Capture the cell that displays the provided text and extract its (X, Y) central coordinate. 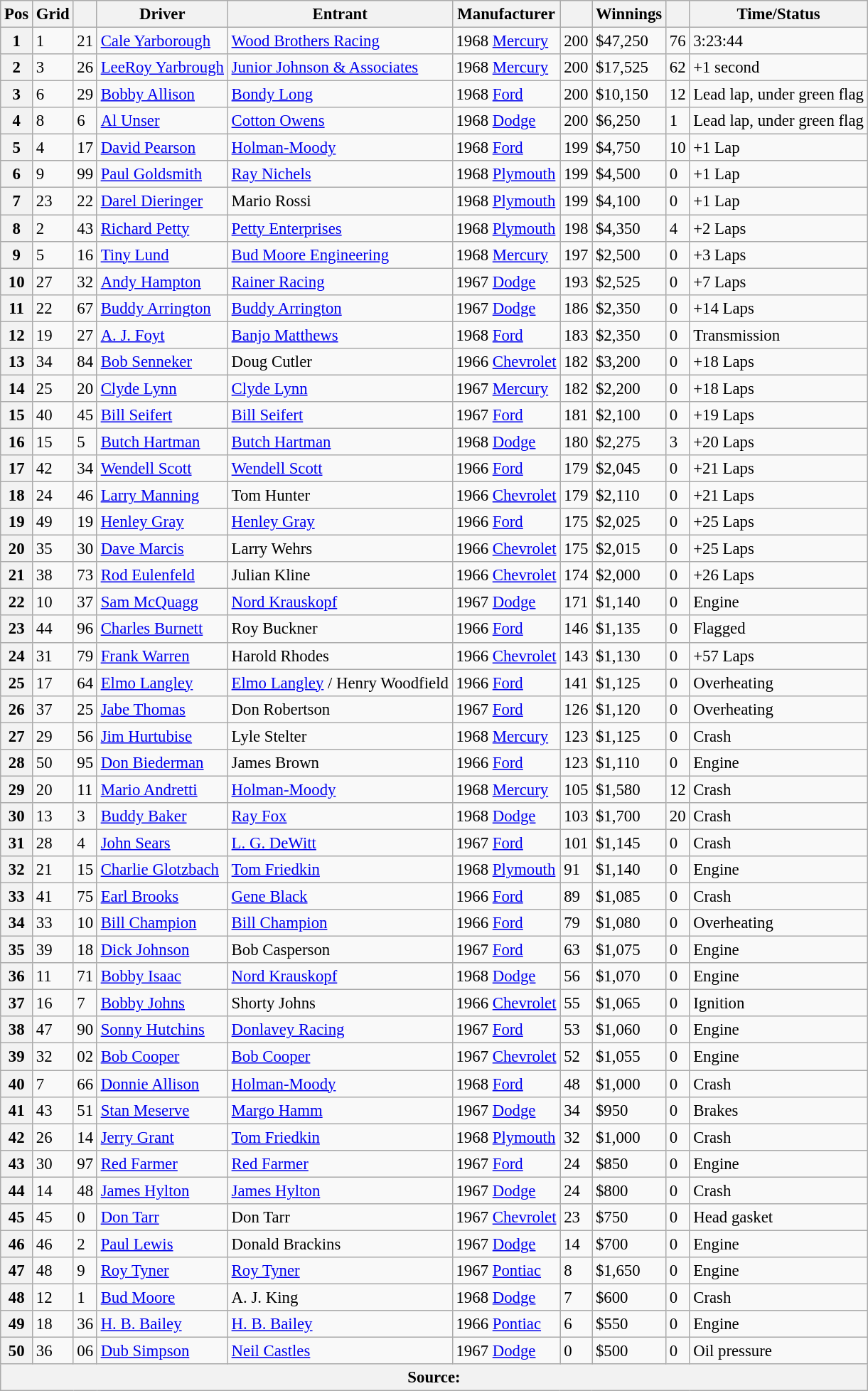
96 (85, 629)
$1,060 (629, 1030)
Dave Marcis (162, 549)
$6,250 (629, 121)
Bobby Isaac (162, 976)
141 (576, 683)
James Brown (340, 763)
183 (576, 335)
Margo Hamm (340, 1110)
Tom Hunter (340, 496)
06 (85, 1351)
Dub Simpson (162, 1351)
Gene Black (340, 897)
Oil pressure (778, 1351)
Charlie Glotzbach (162, 870)
$2,275 (629, 442)
Don Robertson (340, 709)
99 (85, 174)
$2,015 (629, 549)
Time/Status (778, 14)
Junior Johnson & Associates (340, 68)
84 (85, 362)
Paul Goldsmith (162, 174)
146 (576, 629)
Lyle Stelter (340, 736)
$2,000 (629, 575)
53 (576, 1030)
$1,070 (629, 976)
Frank Warren (162, 656)
Jerry Grant (162, 1137)
+1 second (778, 68)
Al Unser (162, 121)
Petty Enterprises (340, 228)
186 (576, 308)
$1,130 (629, 656)
02 (85, 1057)
95 (85, 763)
$750 (629, 1217)
Donlavey Racing (340, 1030)
Roy Buckner (340, 629)
Wood Brothers Racing (340, 41)
Bondy Long (340, 95)
Richard Petty (162, 228)
$800 (629, 1190)
$1,135 (629, 629)
55 (576, 1003)
$550 (629, 1324)
+14 Laps (778, 308)
$2,025 (629, 522)
Transmission (778, 335)
Ignition (778, 1003)
Jabe Thomas (162, 709)
$4,750 (629, 148)
$1,650 (629, 1271)
$950 (629, 1110)
97 (85, 1163)
91 (576, 870)
$4,500 (629, 174)
Doug Cutler (340, 362)
Flagged (778, 629)
$1,110 (629, 763)
3:23:44 (778, 41)
Ray Nichels (340, 174)
Winnings (629, 14)
LeeRoy Yarbrough (162, 68)
198 (576, 228)
180 (576, 442)
Harold Rhodes (340, 656)
67 (85, 308)
101 (576, 843)
76 (678, 41)
171 (576, 602)
193 (576, 282)
1967 Pontiac (506, 1271)
Stan Meserve (162, 1110)
Bobby Johns (162, 1003)
Head gasket (778, 1217)
+2 Laps (778, 228)
Entrant (340, 14)
Darel Dieringer (162, 201)
Mario Andretti (162, 789)
$1,120 (629, 709)
Shorty Johns (340, 1003)
Bob Senneker (162, 362)
63 (576, 950)
$4,350 (629, 228)
Rainer Racing (340, 282)
Pos (17, 14)
+19 Laps (778, 415)
$2,200 (629, 388)
$4,100 (629, 201)
52 (576, 1057)
+7 Laps (778, 282)
+20 Laps (778, 442)
+3 Laps (778, 255)
$47,250 (629, 41)
Donald Brackins (340, 1244)
103 (576, 816)
1967 Mercury (506, 388)
Grid (53, 14)
Jim Hurtubise (162, 736)
$2,500 (629, 255)
Larry Wehrs (340, 549)
75 (85, 897)
$500 (629, 1351)
Neil Castles (340, 1351)
Source: (434, 1377)
Earl Brooks (162, 897)
Sonny Hutchins (162, 1030)
$600 (629, 1297)
$2,045 (629, 469)
Bobby Allison (162, 95)
Bud Moore (162, 1297)
$1,145 (629, 843)
Sam McQuagg (162, 602)
Banjo Matthews (340, 335)
Dick Johnson (162, 950)
73 (85, 575)
$2,110 (629, 496)
Brakes (778, 1110)
Driver (162, 14)
90 (85, 1030)
+57 Laps (778, 656)
$850 (629, 1163)
143 (576, 656)
64 (85, 683)
105 (576, 789)
$3,200 (629, 362)
$2,100 (629, 415)
$1,700 (629, 816)
1966 Pontiac (506, 1324)
$1,085 (629, 897)
Bud Moore Engineering (340, 255)
Elmo Langley (162, 683)
62 (678, 68)
197 (576, 255)
Rod Eulenfeld (162, 575)
Andy Hampton (162, 282)
Paul Lewis (162, 1244)
Cotton Owens (340, 121)
51 (85, 1110)
$1,065 (629, 1003)
A. J. King (340, 1297)
Don Biederman (162, 763)
Cale Yarborough (162, 41)
Ray Fox (340, 816)
$700 (629, 1244)
126 (576, 709)
Mario Rossi (340, 201)
Donnie Allison (162, 1084)
Bob Casperson (340, 950)
A. J. Foyt (162, 335)
$1,080 (629, 923)
71 (85, 976)
Manufacturer (506, 14)
$10,150 (629, 95)
$1,055 (629, 1057)
David Pearson (162, 148)
L. G. DeWitt (340, 843)
$2,525 (629, 282)
181 (576, 415)
John Sears (162, 843)
Larry Manning (162, 496)
$1,580 (629, 789)
Charles Burnett (162, 629)
89 (576, 897)
$1,075 (629, 950)
$17,525 (629, 68)
Julian Kline (340, 575)
Buddy Baker (162, 816)
66 (85, 1084)
+26 Laps (778, 575)
Tiny Lund (162, 255)
Elmo Langley / Henry Woodfield (340, 683)
174 (576, 575)
